Output the (X, Y) coordinate of the center of the cell containing the given text.  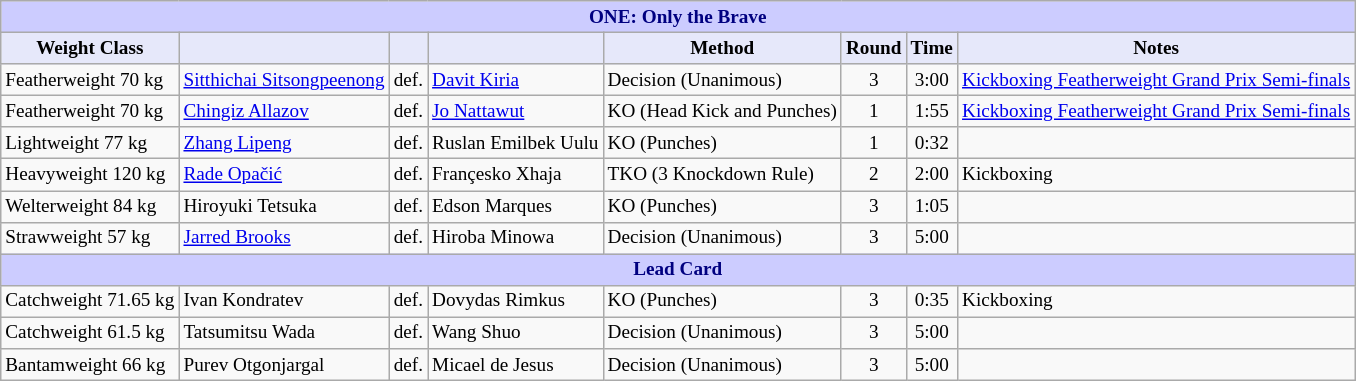
Bantamweight 66 kg (90, 365)
0:32 (932, 143)
1:55 (932, 111)
1:05 (932, 206)
Davit Kiria (516, 80)
Method (722, 48)
Lead Card (678, 270)
Weight Class (90, 48)
Jo Nattawut (516, 111)
Sitthichai Sitsongpeenong (284, 80)
Catchweight 71.65 kg (90, 301)
Strawweight 57 kg (90, 238)
Purev Otgonjargal (284, 365)
Round (874, 48)
ONE: Only the Brave (678, 17)
Catchweight 61.5 kg (90, 333)
Lightweight 77 kg (90, 143)
Zhang Lipeng (284, 143)
Welterweight 84 kg (90, 206)
0:35 (932, 301)
Françesko Xhaja (516, 175)
3:00 (932, 80)
Wang Shuo (516, 333)
Micael de Jesus (516, 365)
Ruslan Emilbek Uulu (516, 143)
Rade Opačić (284, 175)
2:00 (932, 175)
2 (874, 175)
Chingiz Allazov (284, 111)
Ivan Kondratev (284, 301)
Dovydas Rimkus (516, 301)
Edson Marques (516, 206)
KO (Head Kick and Punches) (722, 111)
Hiroba Minowa (516, 238)
TKO (3 Knockdown Rule) (722, 175)
Heavyweight 120 kg (90, 175)
Notes (1156, 48)
Hiroyuki Tetsuka (284, 206)
Time (932, 48)
Jarred Brooks (284, 238)
Tatsumitsu Wada (284, 333)
